Extract the (x, y) coordinate from the center of the cell holding the provided text.  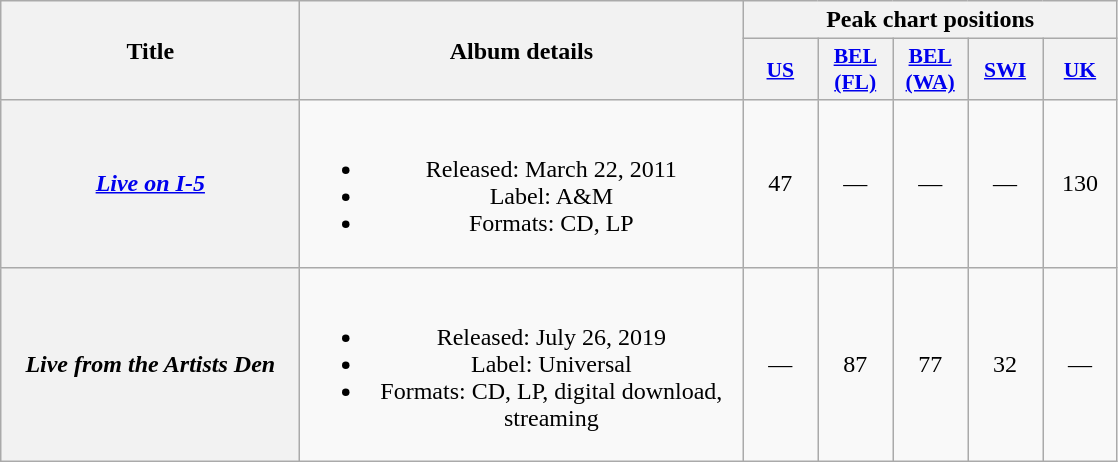
UK (1080, 70)
Live from the Artists Den (150, 364)
47 (780, 184)
Title (150, 50)
Album details (522, 50)
87 (856, 364)
BEL (WA) (930, 70)
BEL (FL) (856, 70)
Peak chart positions (930, 20)
SWI (1006, 70)
130 (1080, 184)
77 (930, 364)
32 (1006, 364)
Released: July 26, 2019Label: UniversalFormats: CD, LP, digital download, streaming (522, 364)
Released: March 22, 2011Label: A&MFormats: CD, LP (522, 184)
Live on I-5 (150, 184)
US (780, 70)
